Find where the given text appears and provide that cell's center as (x, y) coordinate. 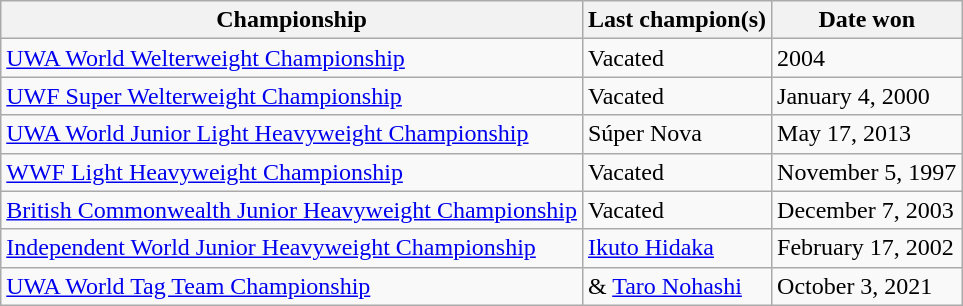
UWF Super Welterweight Championship (292, 96)
Last champion(s) (676, 20)
British Commonwealth Junior Heavyweight Championship (292, 210)
November 5, 1997 (867, 172)
UWA World Junior Light Heavyweight Championship (292, 134)
WWF Light Heavyweight Championship (292, 172)
Championship (292, 20)
2004 (867, 58)
Súper Nova (676, 134)
& Taro Nohashi (676, 286)
Date won (867, 20)
UWA World Welterweight Championship (292, 58)
October 3, 2021 (867, 286)
Ikuto Hidaka (676, 248)
December 7, 2003 (867, 210)
Independent World Junior Heavyweight Championship (292, 248)
February 17, 2002 (867, 248)
January 4, 2000 (867, 96)
UWA World Tag Team Championship (292, 286)
May 17, 2013 (867, 134)
